From the cell containing the given text, extract its center point as (x, y) coordinate. 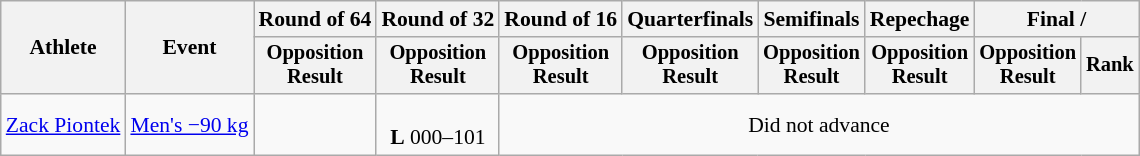
Rank (1110, 66)
Round of 16 (560, 19)
Quarterfinals (690, 19)
Round of 32 (438, 19)
Repechage (920, 19)
Semifinals (812, 19)
Final / (1056, 19)
Athlete (64, 48)
Did not advance (818, 124)
Zack Piontek (64, 124)
Event (189, 48)
Men's −90 kg (189, 124)
Round of 64 (316, 19)
L 000–101 (438, 124)
